Return the (x, y) coordinate for the center point of the cell that contains the specified text.  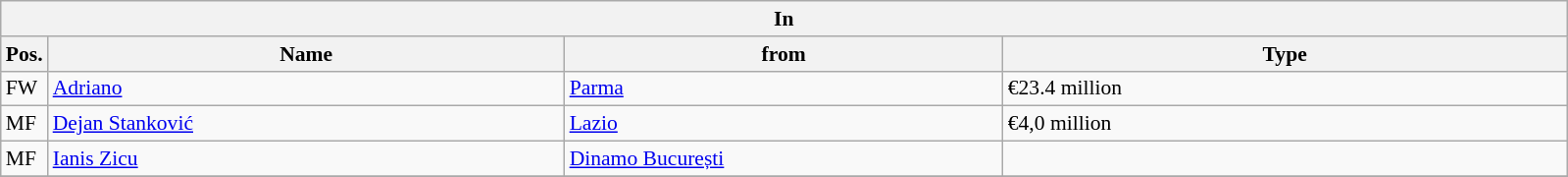
Dinamo București (784, 159)
Dejan Stanković (306, 124)
Type (1285, 54)
Lazio (784, 124)
FW (25, 88)
In (784, 19)
Ianis Zicu (306, 159)
€4,0 million (1285, 124)
Parma (784, 88)
Name (306, 54)
€23.4 million (1285, 88)
from (784, 54)
Pos. (25, 54)
Adriano (306, 88)
